Extract the [x, y] coordinate from the center of the cell holding the provided text.  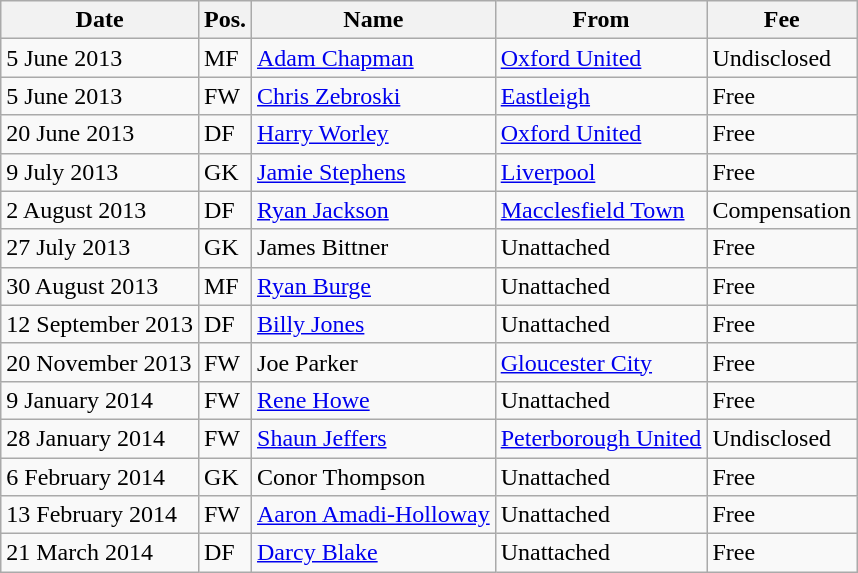
From [601, 20]
Ryan Burge [374, 286]
27 July 2013 [100, 248]
Gloucester City [601, 362]
Fee [782, 20]
Compensation [782, 210]
Name [374, 20]
Chris Zebroski [374, 96]
Liverpool [601, 172]
Jamie Stephens [374, 172]
Pos. [224, 20]
Eastleigh [601, 96]
Shaun Jeffers [374, 438]
20 November 2013 [100, 362]
2 August 2013 [100, 210]
12 September 2013 [100, 324]
Rene Howe [374, 400]
Date [100, 20]
Aaron Amadi-Holloway [374, 515]
Conor Thompson [374, 477]
Harry Worley [374, 134]
21 March 2014 [100, 553]
Macclesfield Town [601, 210]
Darcy Blake [374, 553]
6 February 2014 [100, 477]
9 July 2013 [100, 172]
James Bittner [374, 248]
Adam Chapman [374, 58]
30 August 2013 [100, 286]
Peterborough United [601, 438]
28 January 2014 [100, 438]
Billy Jones [374, 324]
Ryan Jackson [374, 210]
13 February 2014 [100, 515]
20 June 2013 [100, 134]
9 January 2014 [100, 400]
Joe Parker [374, 362]
